Determine the (x, y) coordinate at the center of the cell enclosing the given text.  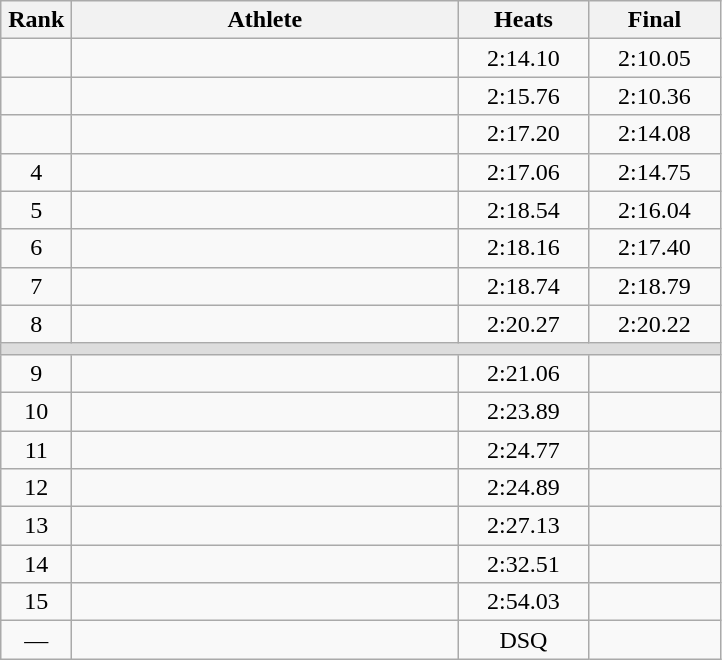
2:32.51 (524, 564)
2:14.08 (654, 134)
2:10.05 (654, 58)
2:17.06 (524, 172)
2:27.13 (524, 526)
Final (654, 20)
2:21.06 (524, 373)
2:18.16 (524, 248)
2:20.27 (524, 324)
DSQ (524, 640)
7 (36, 286)
2:24.89 (524, 488)
2:10.36 (654, 96)
13 (36, 526)
14 (36, 564)
2:20.22 (654, 324)
2:18.74 (524, 286)
2:18.79 (654, 286)
2:15.76 (524, 96)
9 (36, 373)
15 (36, 602)
Rank (36, 20)
Heats (524, 20)
8 (36, 324)
2:18.54 (524, 210)
2:14.10 (524, 58)
2:17.20 (524, 134)
4 (36, 172)
2:16.04 (654, 210)
6 (36, 248)
2:54.03 (524, 602)
Athlete (265, 20)
12 (36, 488)
5 (36, 210)
— (36, 640)
10 (36, 411)
2:23.89 (524, 411)
2:14.75 (654, 172)
2:24.77 (524, 449)
2:17.40 (654, 248)
11 (36, 449)
